Extract the (x, y) coordinate from the center of the cell holding the provided text.  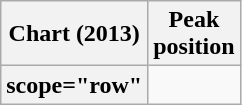
Chart (2013) (74, 34)
Peakposition (194, 34)
scope="row" (74, 85)
